Locate the cell with the specified text and output its (x, y) center coordinate. 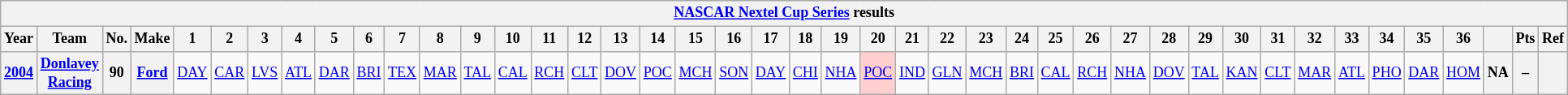
36 (1464, 39)
13 (621, 39)
Make (153, 39)
Ref (1553, 39)
14 (657, 39)
15 (696, 39)
4 (299, 39)
7 (403, 39)
1 (192, 39)
2004 (19, 73)
2 (230, 39)
34 (1386, 39)
27 (1131, 39)
IND (912, 73)
90 (117, 73)
33 (1352, 39)
HOM (1464, 73)
30 (1242, 39)
CAR (230, 73)
SON (734, 73)
35 (1424, 39)
NA (1498, 73)
Team (70, 39)
21 (912, 39)
12 (584, 39)
24 (1023, 39)
5 (334, 39)
8 (440, 39)
23 (986, 39)
Donlavey Racing (70, 73)
LVS (265, 73)
32 (1315, 39)
20 (878, 39)
10 (513, 39)
28 (1169, 39)
19 (841, 39)
CHI (806, 73)
22 (947, 39)
31 (1277, 39)
9 (477, 39)
Ford (153, 73)
No. (117, 39)
3 (265, 39)
NASCAR Nextel Cup Series results (784, 13)
TEX (403, 73)
Pts (1526, 39)
16 (734, 39)
18 (806, 39)
KAN (1242, 73)
– (1526, 73)
17 (770, 39)
PHO (1386, 73)
6 (368, 39)
GLN (947, 73)
26 (1092, 39)
25 (1055, 39)
29 (1205, 39)
Year (19, 39)
11 (549, 39)
